Detect which cell encompasses the target text, then output its (X, Y) center coordinate. 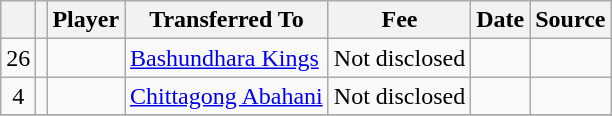
Fee (399, 20)
Player (86, 20)
Bashundhara Kings (227, 58)
Chittagong Abahani (227, 96)
Date (500, 20)
4 (18, 96)
26 (18, 58)
Source (570, 20)
Transferred To (227, 20)
